Return the [X, Y] coordinate for the center point of the cell that contains the specified text.  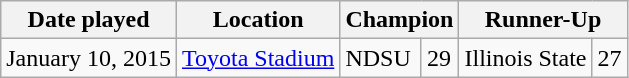
Date played [89, 20]
Champion [400, 20]
Toyota Stadium [258, 58]
NDSU [381, 58]
Illinois State [526, 58]
January 10, 2015 [89, 58]
29 [440, 58]
Location [258, 20]
Runner-Up [543, 20]
27 [610, 58]
